From the cell containing the given text, extract its center point as (x, y) coordinate. 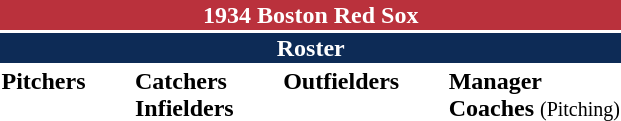
Roster (310, 48)
1934 Boston Red Sox (310, 15)
